Provide the [x, y] coordinate of the cell's center where the given text is located.  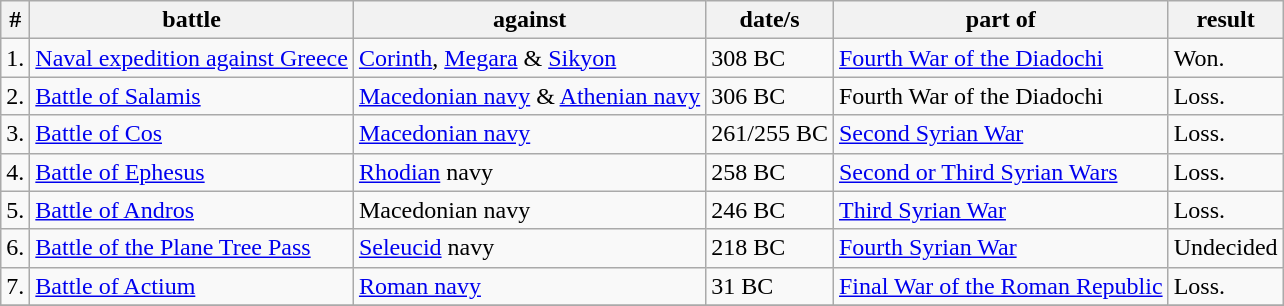
Second Syrian War [1000, 134]
Naval expedition against Greece [192, 58]
Battle of the Plane Tree Pass [192, 248]
258 BC [770, 172]
31 BC [770, 286]
Battle of Cos [192, 134]
result [1226, 20]
Won. [1226, 58]
Undecided [1226, 248]
308 BC [770, 58]
Battle of Actium [192, 286]
Third Syrian War [1000, 210]
Battle of Salamis [192, 96]
246 BC [770, 210]
218 BC [770, 248]
battle [192, 20]
6. [16, 248]
Corinth, Megara & Sikyon [529, 58]
261/255 BC [770, 134]
4. [16, 172]
7. [16, 286]
Seleucid navy [529, 248]
Battle of Ephesus [192, 172]
Battle of Andros [192, 210]
Final War of the Roman Republic [1000, 286]
against [529, 20]
1. [16, 58]
Rhodian navy [529, 172]
2. [16, 96]
date/s [770, 20]
# [16, 20]
Second or Third Syrian Wars [1000, 172]
306 BC [770, 96]
part of [1000, 20]
5. [16, 210]
Roman navy [529, 286]
Macedonian navy & Athenian navy [529, 96]
3. [16, 134]
Fourth Syrian War [1000, 248]
